Capture the cell that displays the provided text and extract its [X, Y] central coordinate. 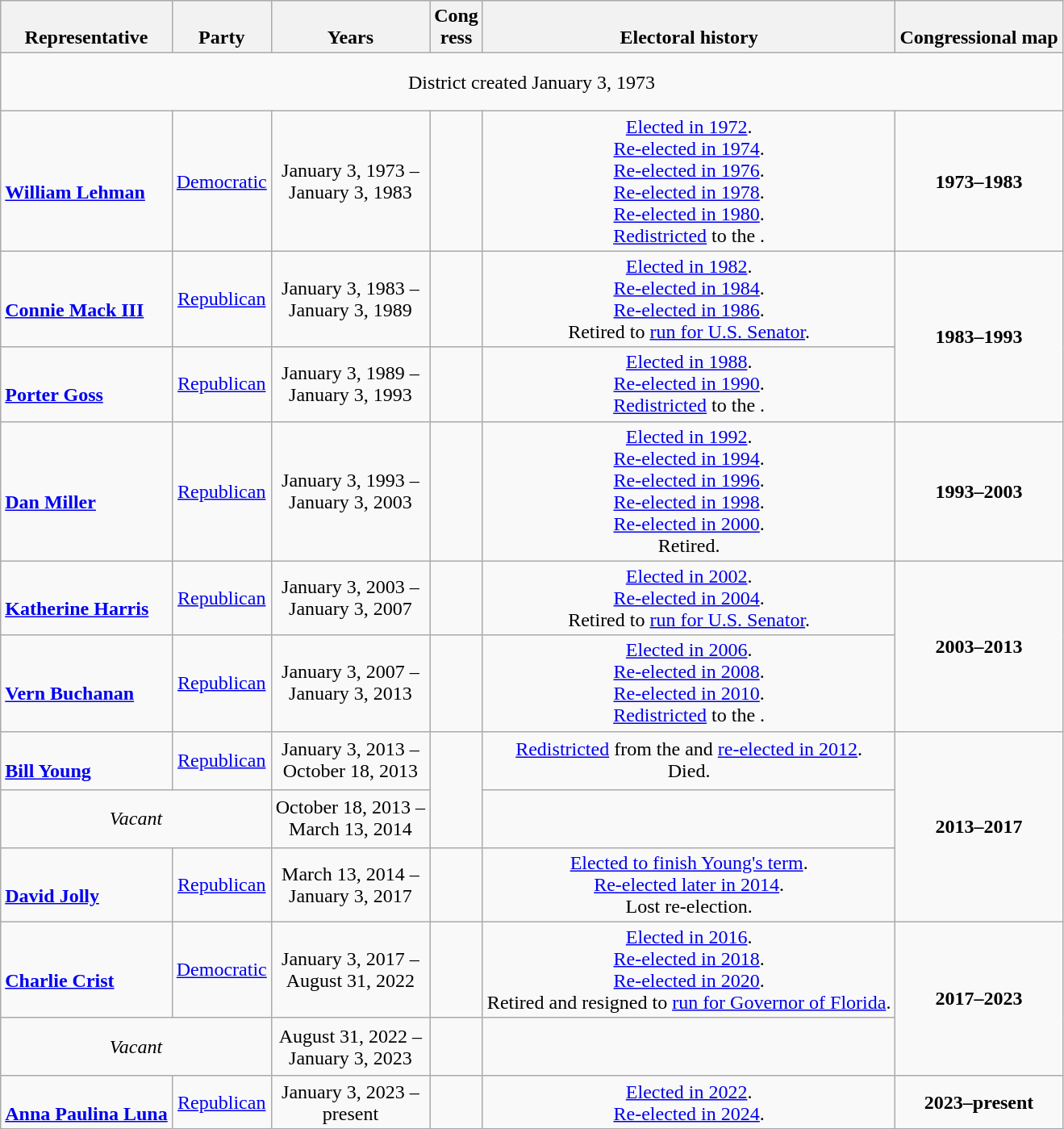
Elected in 1972.Re-elected in 1974.Re-elected in 1976.Re-elected in 1978.Re-elected in 1980.Redistricted to the . [689, 181]
January 3, 2023 –present [350, 1102]
October 18, 2013 –March 13, 2014 [350, 818]
Connie Mack III [86, 299]
Redistricted from the and re-elected in 2012.Died. [689, 760]
2023–present [979, 1102]
Electoral history [689, 27]
January 3, 1983 –January 3, 1989 [350, 299]
2003–2013 [979, 646]
2017–2023 [979, 999]
Katherine Harris [86, 598]
Dan Miller [86, 491]
Congressional map [979, 27]
March 13, 2014 –January 3, 2017 [350, 884]
1973–1983 [979, 181]
January 3, 2017 – August 31, 2022 [350, 970]
January 3, 1989 –January 3, 1993 [350, 384]
Bill Young [86, 760]
January 3, 1993 –January 3, 2003 [350, 491]
Vern Buchanan [86, 683]
Elected in 2022.Re-elected in 2024. [689, 1102]
1993–2003 [979, 491]
Elected in 1982.Re-elected in 1984.Re-elected in 1986.Retired to run for U.S. Senator. [689, 299]
Porter Goss [86, 384]
David Jolly [86, 884]
Elected in 1992.Re-elected in 1994.Re-elected in 1996.Re-elected in 1998.Re-elected in 2000.Retired. [689, 491]
Charlie Crist [86, 970]
Representative [86, 27]
William Lehman [86, 181]
Elected in 1988.Re-elected in 1990.Redistricted to the . [689, 384]
Elected in 2016.Re-elected in 2018.Re-elected in 2020.Retired and resigned to run for Governor of Florida. [689, 970]
January 3, 1973 –January 3, 1983 [350, 181]
Years [350, 27]
District created January 3, 1973 [532, 82]
Anna Paulina Luna [86, 1102]
January 3, 2003 –January 3, 2007 [350, 598]
1983–1993 [979, 336]
2013–2017 [979, 826]
Congress [457, 27]
Elected to finish Young's term.Re-elected later in 2014.Lost re-election. [689, 884]
January 3, 2007 –January 3, 2013 [350, 683]
August 31, 2022 –January 3, 2023 [350, 1047]
Elected in 2002.Re-elected in 2004.Retired to run for U.S. Senator. [689, 598]
Elected in 2006.Re-elected in 2008.Re-elected in 2010.Redistricted to the . [689, 683]
Party [221, 27]
January 3, 2013 –October 18, 2013 [350, 760]
